Return the (x, y) coordinate for the center point of the cell that contains the specified text.  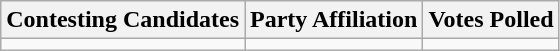
Party Affiliation (334, 20)
Contesting Candidates (123, 20)
Votes Polled (491, 20)
